Return (x, y) of the center of cell containing provided text 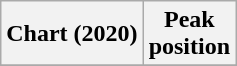
Peakposition (189, 34)
Chart (2020) (72, 34)
